Provide the (x, y) coordinate of the cell's center where the given text is located.  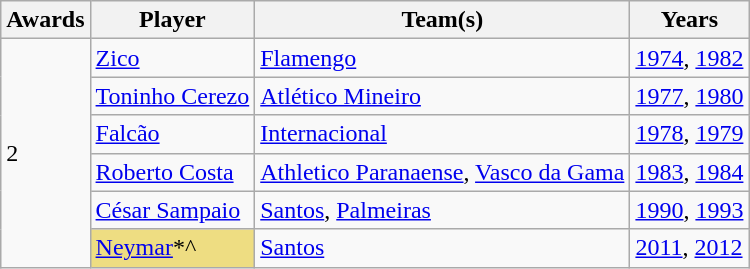
1990, 1993 (690, 210)
2 (46, 153)
1983, 1984 (690, 172)
Awards (46, 20)
Santos, Palmeiras (442, 210)
Roberto Costa (172, 172)
Atlético Mineiro (442, 96)
2011, 2012 (690, 248)
Falcão (172, 134)
Neymar*^ (172, 248)
1974, 1982 (690, 58)
Zico (172, 58)
Years (690, 20)
Toninho Cerezo (172, 96)
1977, 1980 (690, 96)
1978, 1979 (690, 134)
Team(s) (442, 20)
Santos (442, 248)
César Sampaio (172, 210)
Athletico Paranaense, Vasco da Gama (442, 172)
Player (172, 20)
Internacional (442, 134)
Flamengo (442, 58)
